Locate the cell with the specified text and output its (X, Y) center coordinate. 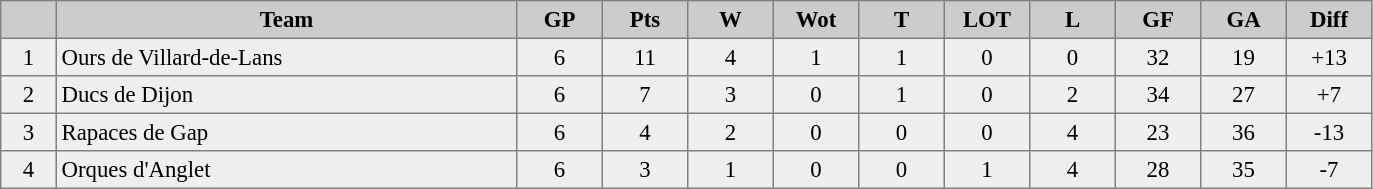
34 (1158, 95)
Orques d'Anglet (286, 170)
7 (645, 95)
GA (1244, 20)
11 (645, 57)
28 (1158, 170)
32 (1158, 57)
19 (1244, 57)
W (731, 20)
Diff (1329, 20)
GF (1158, 20)
L (1073, 20)
+7 (1329, 95)
Ours de Villard-de-Lans (286, 57)
Pts (645, 20)
-13 (1329, 132)
36 (1244, 132)
Wot (816, 20)
35 (1244, 170)
-7 (1329, 170)
Ducs de Dijon (286, 95)
LOT (987, 20)
Rapaces de Gap (286, 132)
+13 (1329, 57)
GP (560, 20)
T (902, 20)
Team (286, 20)
23 (1158, 132)
27 (1244, 95)
